For the text-containing cell, return its midpoint in [x, y] coordinate format. 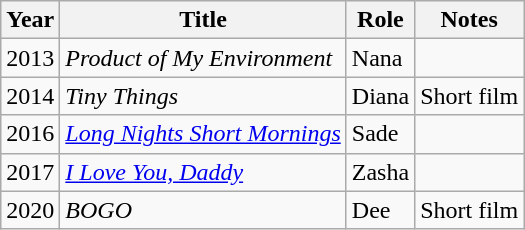
2020 [30, 210]
Zasha [380, 172]
2016 [30, 134]
Diana [380, 96]
Year [30, 20]
Dee [380, 210]
Long Nights Short Mornings [203, 134]
2017 [30, 172]
Sade [380, 134]
BOGO [203, 210]
I Love You, Daddy [203, 172]
2014 [30, 96]
2013 [30, 58]
Tiny Things [203, 96]
Role [380, 20]
Title [203, 20]
Product of My Environment [203, 58]
Nana [380, 58]
Notes [470, 20]
